Locate the cell with the specified text and output its [x, y] center coordinate. 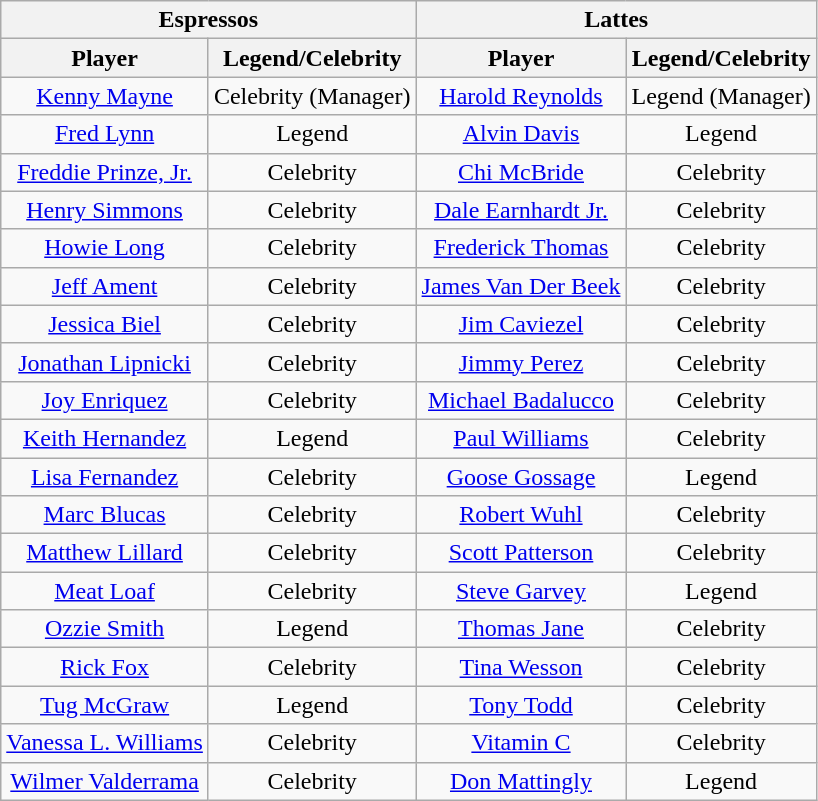
Chi McBride [521, 172]
Vanessa L. Williams [105, 743]
Harold Reynolds [521, 96]
Marc Blucas [105, 515]
Fred Lynn [105, 134]
Wilmer Valderrama [105, 781]
Jonathan Lipnicki [105, 362]
Freddie Prinze, Jr. [105, 172]
Kenny Mayne [105, 96]
Meat Loaf [105, 591]
Paul Williams [521, 438]
Dale Earnhardt Jr. [521, 210]
Henry Simmons [105, 210]
Thomas Jane [521, 629]
Keith Hernandez [105, 438]
Michael Badalucco [521, 400]
James Van Der Beek [521, 286]
Jessica Biel [105, 324]
Matthew Lillard [105, 553]
Jeff Ament [105, 286]
Frederick Thomas [521, 248]
Robert Wuhl [521, 515]
Celebrity (Manager) [312, 96]
Alvin Davis [521, 134]
Ozzie Smith [105, 629]
Don Mattingly [521, 781]
Tina Wesson [521, 667]
Lattes [616, 20]
Howie Long [105, 248]
Vitamin C [521, 743]
Espressos [208, 20]
Goose Gossage [521, 477]
Jim Caviezel [521, 324]
Joy Enriquez [105, 400]
Steve Garvey [521, 591]
Legend (Manager) [721, 96]
Scott Patterson [521, 553]
Tony Todd [521, 705]
Jimmy Perez [521, 362]
Rick Fox [105, 667]
Lisa Fernandez [105, 477]
Tug McGraw [105, 705]
